Search for the cell housing the specified text and yield its (x, y) center coordinate. 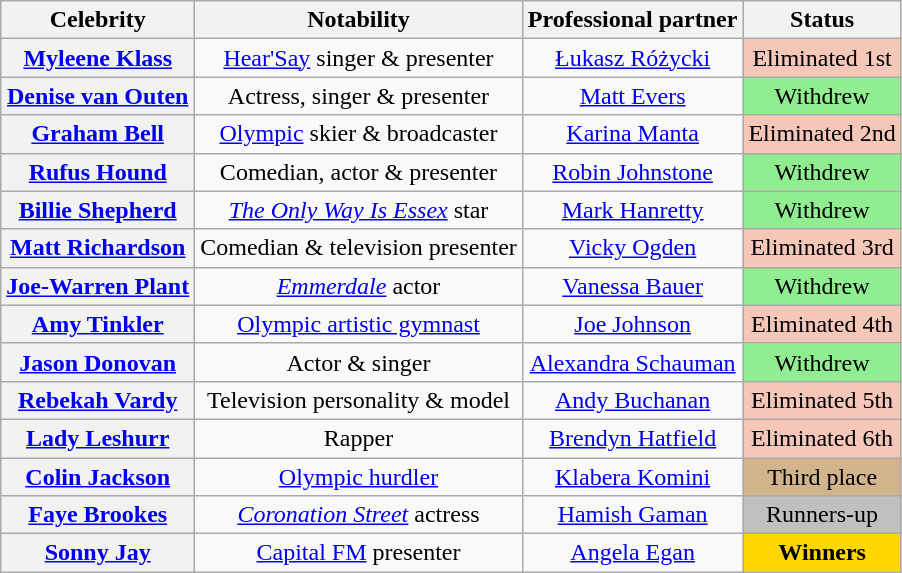
Professional partner (632, 20)
Coronation Street actress (359, 515)
Joe-Warren Plant (98, 286)
Rebekah Vardy (98, 400)
Karina Manta (632, 134)
Sonny Jay (98, 553)
Matt Evers (632, 96)
Joe Johnson (632, 324)
Klabera Komini (632, 477)
Eliminated 4th (822, 324)
Runners-up (822, 515)
Rapper (359, 438)
Actress, singer & presenter (359, 96)
Myleene Klass (98, 58)
Notability (359, 20)
Olympic skier & broadcaster (359, 134)
The Only Way Is Essex star (359, 210)
Capital FM presenter (359, 553)
Alexandra Schauman (632, 362)
Vicky Ogden (632, 248)
Television personality & model (359, 400)
Billie Shepherd (98, 210)
Amy Tinkler (98, 324)
Eliminated 1st (822, 58)
Celebrity (98, 20)
Hamish Gaman (632, 515)
Graham Bell (98, 134)
Matt Richardson (98, 248)
Łukasz Różycki (632, 58)
Hear'Say singer & presenter (359, 58)
Robin Johnstone (632, 172)
Vanessa Bauer (632, 286)
Andy Buchanan (632, 400)
Faye Brookes (98, 515)
Eliminated 6th (822, 438)
Status (822, 20)
Olympic artistic gymnast (359, 324)
Olympic hurdler (359, 477)
Comedian, actor & presenter (359, 172)
Winners (822, 553)
Jason Donovan (98, 362)
Actor & singer (359, 362)
Comedian & television presenter (359, 248)
Colin Jackson (98, 477)
Emmerdale actor (359, 286)
Eliminated 5th (822, 400)
Eliminated 3rd (822, 248)
Angela Egan (632, 553)
Third place (822, 477)
Mark Hanretty (632, 210)
Lady Leshurr (98, 438)
Eliminated 2nd (822, 134)
Brendyn Hatfield (632, 438)
Denise van Outen (98, 96)
Rufus Hound (98, 172)
